Return the [X, Y] coordinate for the center point of the cell that contains the specified text.  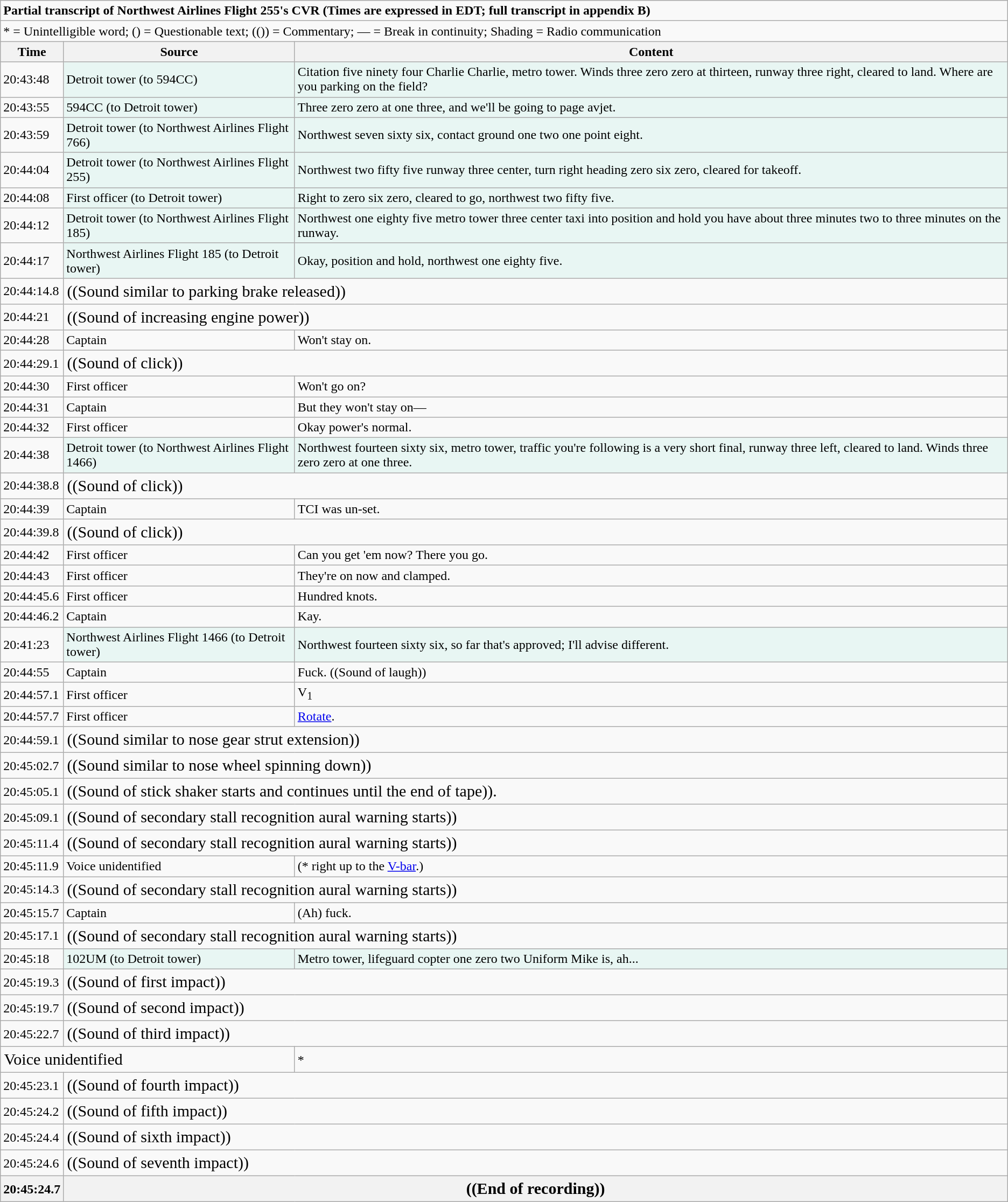
20:44:30 [32, 386]
Northwest Airlines Flight 185 (to Detroit tower) [179, 261]
20:43:48 [32, 80]
20:44:39.8 [32, 532]
((Sound of fourth impact)) [535, 1086]
20:44:39 [32, 509]
20:45:11.4 [32, 843]
First officer (to Detroit tower) [179, 198]
((Sound of first impact)) [535, 982]
V1 [651, 694]
20:44:12 [32, 225]
20:45:02.7 [32, 766]
Hundred knots. [651, 596]
* [651, 1060]
20:45:15.7 [32, 913]
Detroit tower (to Northwest Airlines Flight 185) [179, 225]
20:44:45.6 [32, 596]
20:45:11.9 [32, 866]
* = Unintelligible word; () = Questionable text; (()) = Commentary; — = Break in continuity; Shading = Radio communication [504, 31]
20:45:24.2 [32, 1112]
Northwest two fifty five runway three center, turn right heading zero six zero, cleared for takeoff. [651, 170]
20:45:05.1 [32, 792]
594CC (to Detroit tower) [179, 107]
Three zero zero at one three, and we'll be going to page avjet. [651, 107]
Northwest seven sixty six, contact ground one two one point eight. [651, 135]
20:45:17.1 [32, 936]
20:44:28 [32, 340]
20:44:57.1 [32, 694]
20:45:22.7 [32, 1034]
20:45:24.4 [32, 1137]
((Sound of stick shaker starts and continues until the end of tape)). [535, 792]
20:44:04 [32, 170]
20:44:38 [32, 456]
((Sound similar to nose wheel spinning down)) [535, 766]
((Sound of second impact)) [535, 1008]
20:43:55 [32, 107]
20:44:31 [32, 407]
20:44:32 [32, 428]
((Sound of sixth impact)) [535, 1137]
20:45:14.3 [32, 890]
20:44:17 [32, 261]
Detroit tower (to Northwest Airlines Flight 255) [179, 170]
Content [651, 52]
((Sound of third impact)) [535, 1034]
20:44:59.1 [32, 740]
(Ah) fuck. [651, 913]
They're on now and clamped. [651, 576]
Source [179, 52]
Can you get 'em now? There you go. [651, 555]
Partial transcript of Northwest Airlines Flight 255's CVR (Times are expressed in EDT; full transcript in appendix B) [504, 11]
TCI was un-set. [651, 509]
((Sound similar to parking brake released)) [535, 291]
Detroit tower (to Northwest Airlines Flight 1466) [179, 456]
102UM (to Detroit tower) [179, 959]
((Sound of increasing engine power)) [535, 317]
Metro tower, lifeguard copter one zero two Uniform Mike is, ah... [651, 959]
20:44:46.2 [32, 617]
Okay, position and hold, northwest one eighty five. [651, 261]
Detroit tower (to Northwest Airlines Flight 766) [179, 135]
((Sound of seventh impact)) [535, 1163]
20:41:23 [32, 644]
Okay power's normal. [651, 428]
20:45:19.7 [32, 1008]
Detroit tower (to 594CC) [179, 80]
Time [32, 52]
Fuck. ((Sound of laugh)) [651, 672]
20:45:09.1 [32, 817]
20:44:38.8 [32, 486]
((Sound of fifth impact)) [535, 1112]
20:44:14.8 [32, 291]
20:45:24.7 [32, 1189]
20:45:19.3 [32, 982]
(* right up to the V-bar.) [651, 866]
20:45:24.6 [32, 1163]
((End of recording)) [535, 1189]
Rotate. [651, 716]
Right to zero six zero, cleared to go, northwest two fifty five. [651, 198]
Northwest fourteen sixty six, so far that's approved; I'll advise different. [651, 644]
But they won't stay on— [651, 407]
Kay. [651, 617]
20:45:23.1 [32, 1086]
20:44:08 [32, 198]
20:43:59 [32, 135]
20:45:18 [32, 959]
Won't stay on. [651, 340]
20:44:42 [32, 555]
20:44:29.1 [32, 363]
((Sound similar to nose gear strut extension)) [535, 740]
20:44:55 [32, 672]
Won't go on? [651, 386]
Northwest one eighty five metro tower three center taxi into position and hold you have about three minutes two to three minutes on the runway. [651, 225]
20:44:43 [32, 576]
20:44:57.7 [32, 716]
20:44:21 [32, 317]
Northwest Airlines Flight 1466 (to Detroit tower) [179, 644]
